Return the [x, y] coordinate for the center point of the cell that contains the specified text.  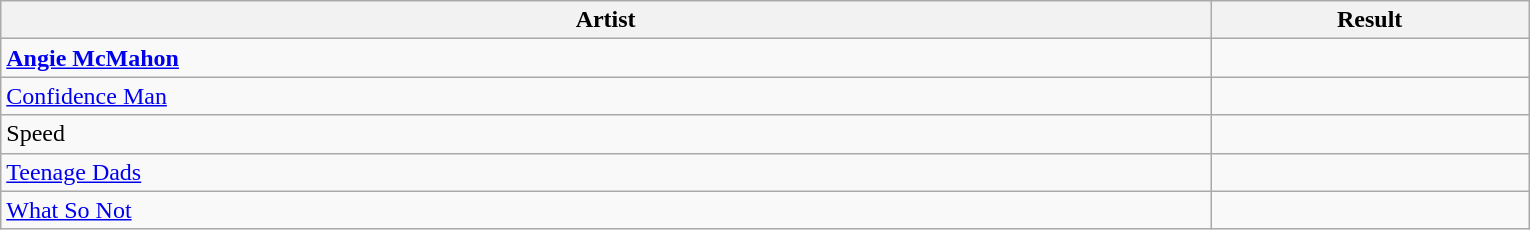
Artist [606, 20]
What So Not [606, 210]
Teenage Dads [606, 172]
Result [1369, 20]
Confidence Man [606, 96]
Angie McMahon [606, 58]
Speed [606, 134]
